Extract the (x, y) coordinate from the center of the cell holding the provided text.  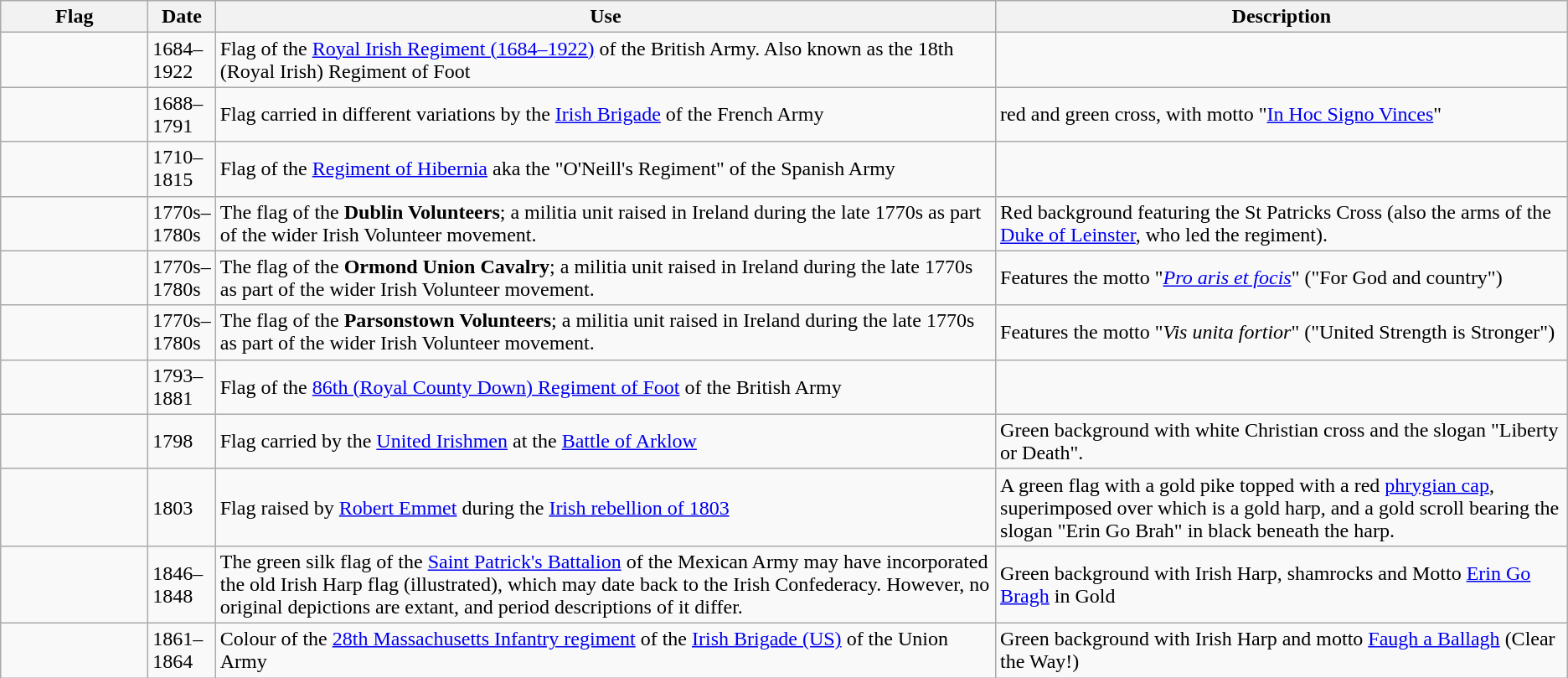
1861–1864 (182, 650)
Green background with Irish Harp and motto Faugh a Ballagh (Clear the Way!) (1282, 650)
Colour of the 28th Massachusetts Infantry regiment of the Irish Brigade (US) of the Union Army (605, 650)
Description (1282, 17)
The flag of the Dublin Volunteers; a militia unit raised in Ireland during the late 1770s as part of the wider Irish Volunteer movement. (605, 223)
Flag carried in different variations by the Irish Brigade of the French Army (605, 114)
The flag of the Ormond Union Cavalry; a militia unit raised in Ireland during the late 1770s as part of the wider Irish Volunteer movement. (605, 278)
Flag carried by the United Irishmen at the Battle of Arklow (605, 441)
1803 (182, 507)
1846–1848 (182, 584)
1688–1791 (182, 114)
Green background with Irish Harp, shamrocks and Motto Erin Go Bragh in Gold (1282, 584)
Features the motto "Vis unita fortior" ("United Strength is Stronger") (1282, 332)
Flag (75, 17)
Date (182, 17)
The flag of the Parsonstown Volunteers; a militia unit raised in Ireland during the late 1770s as part of the wider Irish Volunteer movement. (605, 332)
Red background featuring the St Patricks Cross (also the arms of the Duke of Leinster, who led the regiment). (1282, 223)
Use (605, 17)
Green background with white Christian cross and the slogan "Liberty or Death". (1282, 441)
Flag of the Regiment of Hibernia aka the "O'Neill's Regiment" of the Spanish Army (605, 169)
1798 (182, 441)
Features the motto "Pro aris et focis" ("For God and country") (1282, 278)
1684–1922 (182, 60)
1710–1815 (182, 169)
Flag of the Royal Irish Regiment (1684–1922) of the British Army. Also known as the 18th (Royal Irish) Regiment of Foot (605, 60)
1793–1881 (182, 387)
Flag of the 86th (Royal County Down) Regiment of Foot of the British Army (605, 387)
Flag raised by Robert Emmet during the Irish rebellion of 1803 (605, 507)
red and green cross, with motto "In Hoc Signo Vinces" (1282, 114)
